Determine the (X, Y) coordinate at the center of the cell enclosing the given text.  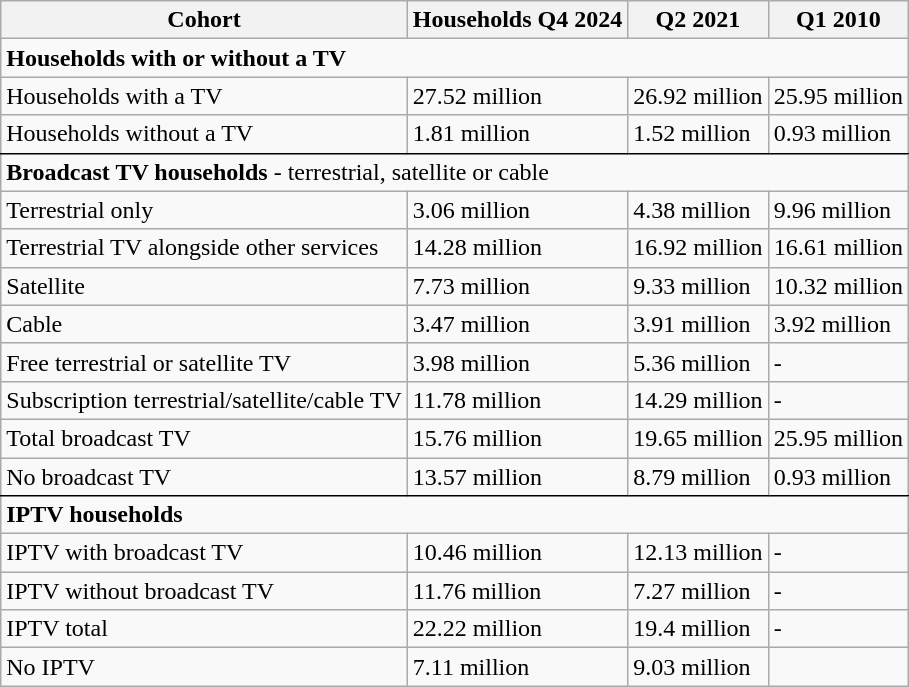
9.96 million (838, 210)
5.36 million (698, 362)
Cable (204, 324)
4.38 million (698, 210)
Households with or without a TV (455, 58)
1.52 million (698, 134)
Subscription terrestrial/satellite/cable TV (204, 400)
IPTV with broadcast TV (204, 553)
7.27 million (698, 591)
Households Q4 2024 (517, 20)
10.32 million (838, 286)
Total broadcast TV (204, 438)
9.33 million (698, 286)
27.52 million (517, 96)
9.03 million (698, 667)
11.76 million (517, 591)
26.92 million (698, 96)
11.78 million (517, 400)
Q2 2021 (698, 20)
16.92 million (698, 248)
13.57 million (517, 477)
16.61 million (838, 248)
7.11 million (517, 667)
10.46 million (517, 553)
3.98 million (517, 362)
3.47 million (517, 324)
IPTV households (455, 515)
3.06 million (517, 210)
Q1 2010 (838, 20)
1.81 million (517, 134)
Households without a TV (204, 134)
3.91 million (698, 324)
Broadcast TV households - terrestrial, satellite or cable (455, 172)
Households with a TV (204, 96)
Terrestrial only (204, 210)
8.79 million (698, 477)
Terrestrial TV alongside other services (204, 248)
Free terrestrial or satellite TV (204, 362)
No broadcast TV (204, 477)
Satellite (204, 286)
14.29 million (698, 400)
22.22 million (517, 629)
19.65 million (698, 438)
IPTV total (204, 629)
IPTV without broadcast TV (204, 591)
14.28 million (517, 248)
Cohort (204, 20)
7.73 million (517, 286)
No IPTV (204, 667)
12.13 million (698, 553)
3.92 million (838, 324)
19.4 million (698, 629)
15.76 million (517, 438)
